Find where the given text appears and provide that cell's center as (X, Y) coordinate. 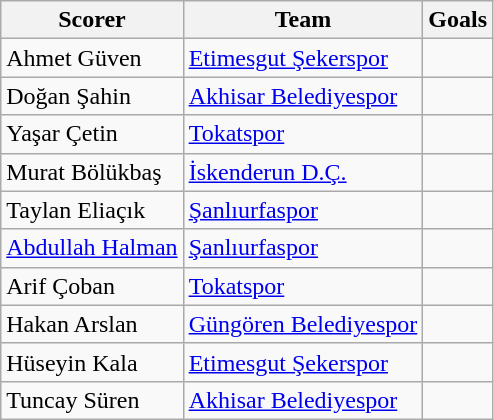
Tuncay Süren (92, 400)
Goals (458, 20)
Murat Bölükbaş (92, 172)
Hakan Arslan (92, 324)
Doğan Şahin (92, 96)
Taylan Eliaçık (92, 210)
Hüseyin Kala (92, 362)
Team (303, 20)
Güngören Belediyespor (303, 324)
İskenderun D.Ç. (303, 172)
Ahmet Güven (92, 58)
Abdullah Halman (92, 248)
Arif Çoban (92, 286)
Scorer (92, 20)
Yaşar Çetin (92, 134)
